Pinpoint the cell where the given text exists, returning its [X, Y] midpoint coordinate. 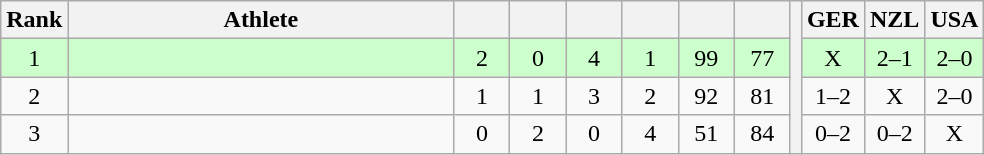
51 [706, 134]
GER [832, 20]
Athlete [261, 20]
81 [762, 96]
99 [706, 58]
Rank [34, 20]
NZL [894, 20]
92 [706, 96]
77 [762, 58]
1–2 [832, 96]
USA [954, 20]
2–1 [894, 58]
84 [762, 134]
